Detect which cell encompasses the target text, then output its [x, y] center coordinate. 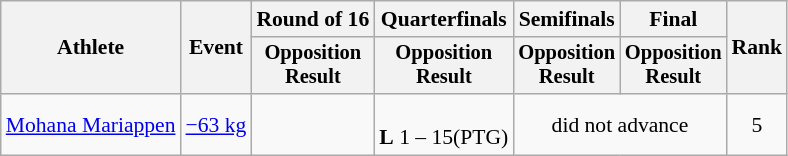
Final [674, 19]
Quarterfinals [444, 19]
Semifinals [566, 19]
5 [758, 124]
Mohana Mariappen [91, 124]
−63 kg [216, 124]
Rank [758, 48]
Round of 16 [312, 19]
did not advance [620, 124]
Event [216, 48]
L 1 – 15(PTG) [444, 124]
Athlete [91, 48]
